Search for the cell housing the specified text and yield its [x, y] center coordinate. 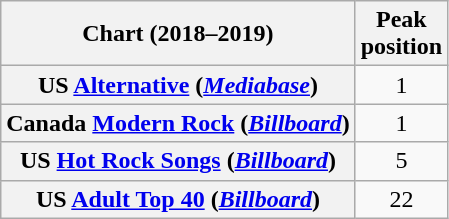
22 [401, 199]
Chart (2018–2019) [178, 34]
5 [401, 161]
Peakposition [401, 34]
US Hot Rock Songs (Billboard) [178, 161]
Canada Modern Rock (Billboard) [178, 123]
US Adult Top 40 (Billboard) [178, 199]
US Alternative (Mediabase) [178, 85]
